Find where the given text appears and provide that cell's center as [X, Y] coordinate. 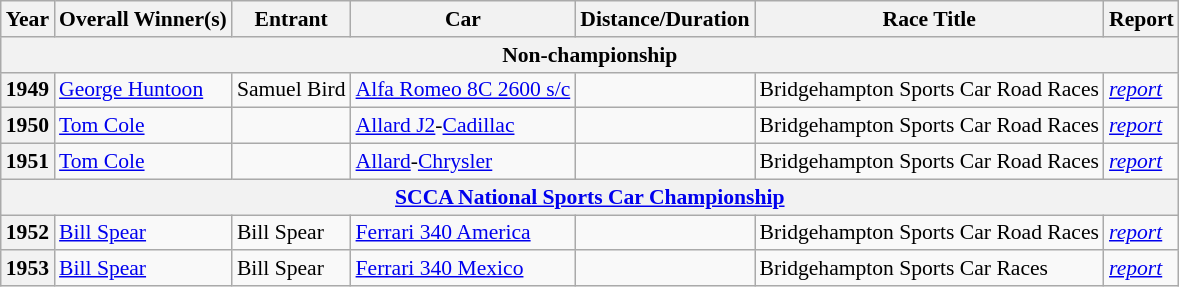
Report [1142, 19]
Distance/Duration [664, 19]
Race Title [930, 19]
Ferrari 340 Mexico [464, 269]
Overall Winner(s) [143, 19]
1952 [28, 233]
Year [28, 19]
1950 [28, 126]
Allard J2-Cadillac [464, 126]
SCCA National Sports Car Championship [590, 197]
1951 [28, 162]
Entrant [292, 19]
Alfa Romeo 8C 2600 s/c [464, 90]
Bridgehampton Sports Car Races [930, 269]
Non-championship [590, 55]
Ferrari 340 America [464, 233]
Samuel Bird [292, 90]
1949 [28, 90]
1953 [28, 269]
Allard-Chrysler [464, 162]
Car [464, 19]
George Huntoon [143, 90]
